Search for the cell housing the specified text and yield its [X, Y] center coordinate. 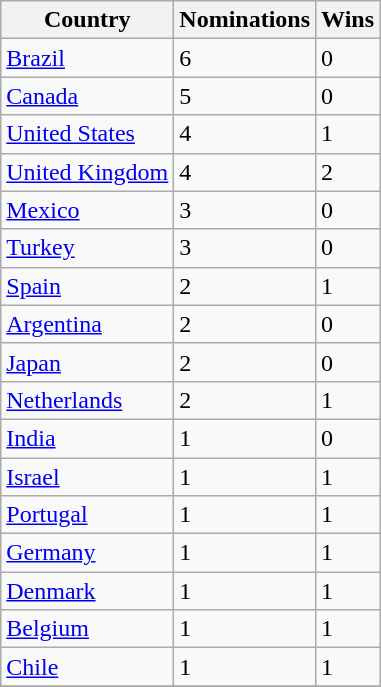
Chile [88, 667]
Mexico [88, 210]
United States [88, 134]
Denmark [88, 591]
Nominations [245, 20]
Israel [88, 477]
United Kingdom [88, 172]
5 [245, 96]
Country [88, 20]
Canada [88, 96]
Argentina [88, 324]
Germany [88, 553]
6 [245, 58]
Turkey [88, 248]
Belgium [88, 629]
Brazil [88, 58]
Wins [348, 20]
Netherlands [88, 400]
Spain [88, 286]
Japan [88, 362]
Portugal [88, 515]
India [88, 438]
